Pinpoint the cell where the given text exists, returning its (X, Y) midpoint coordinate. 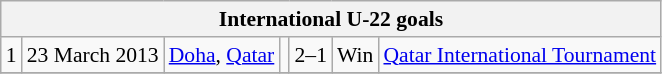
2–1 (310, 55)
Win (355, 55)
23 March 2013 (93, 55)
Qatar International Tournament (520, 55)
Doha, Qatar (222, 55)
International U-22 goals (331, 19)
1 (12, 55)
